Return (x, y) of the center of cell containing provided text 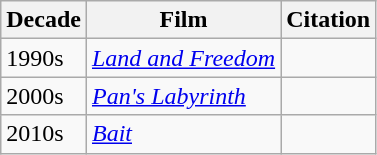
1990s (44, 58)
Land and Freedom (183, 58)
Decade (44, 20)
Pan's Labyrinth (183, 96)
2010s (44, 134)
Citation (328, 20)
2000s (44, 96)
Film (183, 20)
Bait (183, 134)
